Capture the cell that displays the provided text and extract its (X, Y) central coordinate. 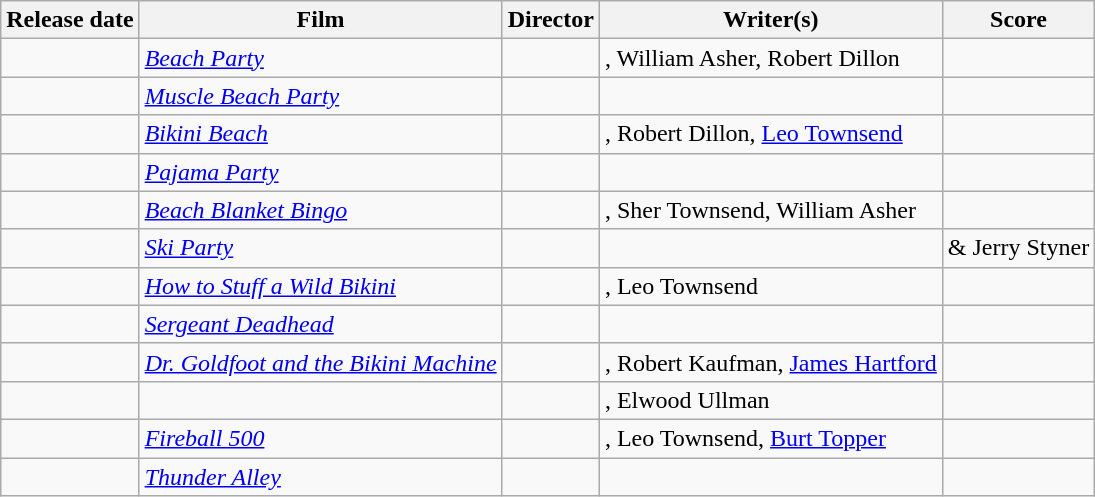
Dr. Goldfoot and the Bikini Machine (320, 362)
Muscle Beach Party (320, 96)
, Robert Kaufman, James Hartford (770, 362)
Score (1018, 20)
, Leo Townsend, Burt Topper (770, 438)
Release date (70, 20)
, Leo Townsend (770, 286)
Fireball 500 (320, 438)
& Jerry Styner (1018, 248)
, William Asher, Robert Dillon (770, 58)
Director (550, 20)
Bikini Beach (320, 134)
Thunder Alley (320, 477)
Beach Blanket Bingo (320, 210)
Ski Party (320, 248)
, Elwood Ullman (770, 400)
Writer(s) (770, 20)
How to Stuff a Wild Bikini (320, 286)
Pajama Party (320, 172)
, Robert Dillon, Leo Townsend (770, 134)
Beach Party (320, 58)
, Sher Townsend, William Asher (770, 210)
Film (320, 20)
Sergeant Deadhead (320, 324)
